Scan for the cell matching the given text and deliver its (X, Y) coordinate at center. 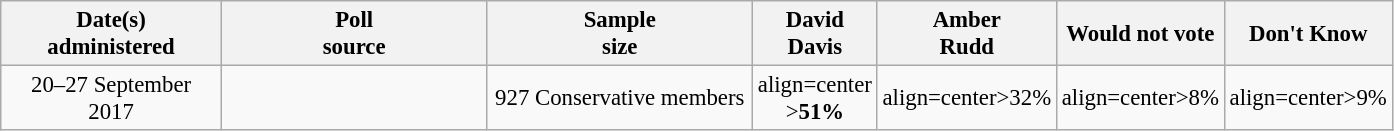
align=center>9% (1308, 98)
Samplesize (620, 34)
DavidDavis (816, 34)
align=center >51% (816, 98)
Don't Know (1308, 34)
927 Conservative members (620, 98)
20–27 September 2017 (112, 98)
Date(s) administered (112, 34)
Poll source (354, 34)
align=center>8% (1140, 98)
Would not vote (1140, 34)
align=center>32% (966, 98)
AmberRudd (966, 34)
